Identify which cell holds the provided text, then report its [X, Y] central coordinate. 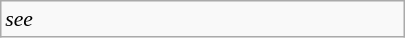
see [202, 19]
